From the cell containing the given text, extract its center point as [X, Y] coordinate. 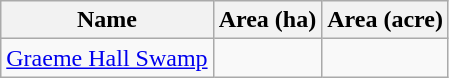
Graeme Hall Swamp [107, 58]
Area (ha) [268, 20]
Name [107, 20]
Area (acre) [386, 20]
